Extract the [x, y] coordinate from the center of the cell holding the provided text.  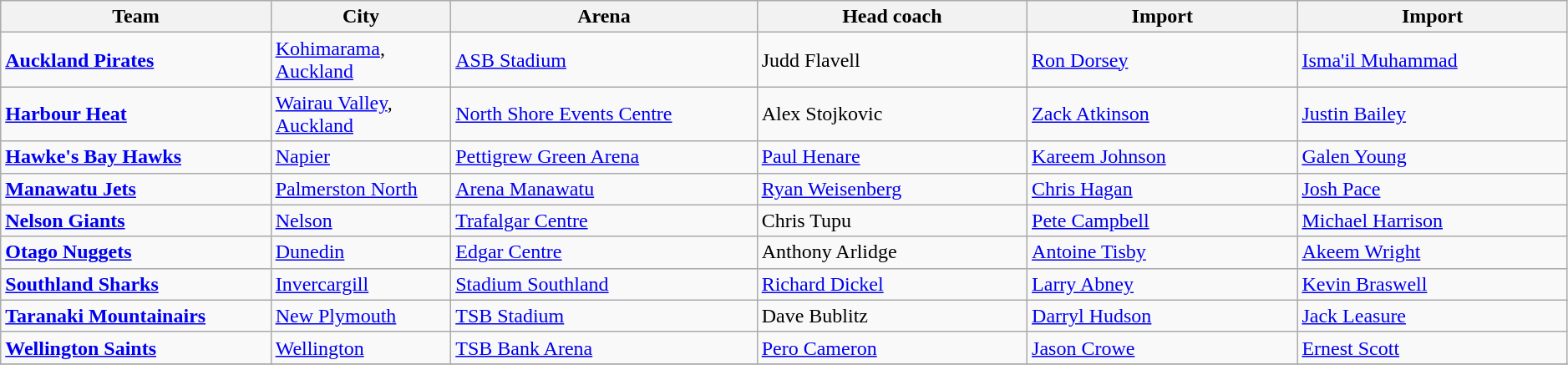
Ron Dorsey [1163, 60]
Dunedin [361, 252]
Manawatu Jets [135, 189]
Team [135, 17]
Wairau Valley, Auckland [361, 114]
Wellington Saints [135, 347]
TSB Stadium [604, 316]
Head coach [892, 17]
Arena [604, 17]
Judd Flavell [892, 60]
Kareem Johnson [1163, 157]
Josh Pace [1432, 189]
Alex Stojkovic [892, 114]
Ernest Scott [1432, 347]
Justin Bailey [1432, 114]
Darryl Hudson [1163, 316]
Palmerston North [361, 189]
Isma'il Muhammad [1432, 60]
Auckland Pirates [135, 60]
Richard Dickel [892, 284]
Pero Cameron [892, 347]
Zack Atkinson [1163, 114]
Nelson Giants [135, 221]
Chris Tupu [892, 221]
Harbour Heat [135, 114]
Michael Harrison [1432, 221]
Galen Young [1432, 157]
Trafalgar Centre [604, 221]
ASB Stadium [604, 60]
Antoine Tisby [1163, 252]
Kevin Braswell [1432, 284]
Wellington [361, 347]
Nelson [361, 221]
Napier [361, 157]
Kohimarama, Auckland [361, 60]
Pettigrew Green Arena [604, 157]
Otago Nuggets [135, 252]
Southland Sharks [135, 284]
Pete Campbell [1163, 221]
TSB Bank Arena [604, 347]
Edgar Centre [604, 252]
City [361, 17]
Ryan Weisenberg [892, 189]
Invercargill [361, 284]
Arena Manawatu [604, 189]
Larry Abney [1163, 284]
Stadium Southland [604, 284]
Hawke's Bay Hawks [135, 157]
Jack Leasure [1432, 316]
Anthony Arlidge [892, 252]
Taranaki Mountainairs [135, 316]
Paul Henare [892, 157]
Chris Hagan [1163, 189]
Dave Bublitz [892, 316]
New Plymouth [361, 316]
North Shore Events Centre [604, 114]
Jason Crowe [1163, 347]
Akeem Wright [1432, 252]
